Capture the cell that displays the provided text and extract its (x, y) central coordinate. 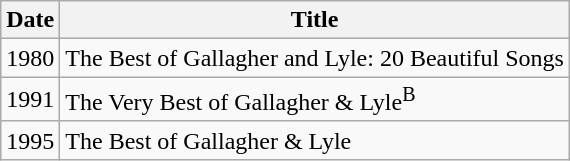
Title (315, 20)
1991 (30, 100)
Date (30, 20)
1980 (30, 58)
1995 (30, 140)
The Best of Gallagher and Lyle: 20 Beautiful Songs (315, 58)
The Best of Gallagher & Lyle (315, 140)
The Very Best of Gallagher & LyleB (315, 100)
